Return (X, Y) of the center of cell containing provided text 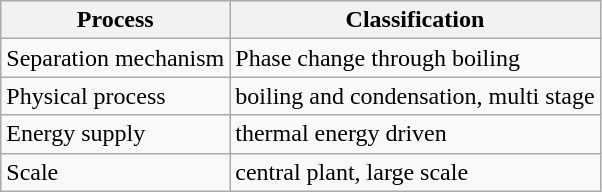
Scale (116, 172)
Physical process (116, 96)
Energy supply (116, 134)
central plant, large scale (415, 172)
thermal energy driven (415, 134)
boiling and condensation, multi stage (415, 96)
Classification (415, 20)
Phase change through boiling (415, 58)
Process (116, 20)
Separation mechanism (116, 58)
